Return the (X, Y) coordinate for the center point of the cell that contains the specified text.  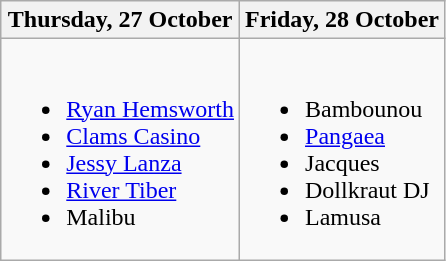
BambounouPangaeaJacquesDollkraut DJLamusa (342, 150)
Friday, 28 October (342, 20)
Thursday, 27 October (120, 20)
Ryan HemsworthClams CasinoJessy LanzaRiver TiberMalibu (120, 150)
